Capture the cell that displays the provided text and extract its [x, y] central coordinate. 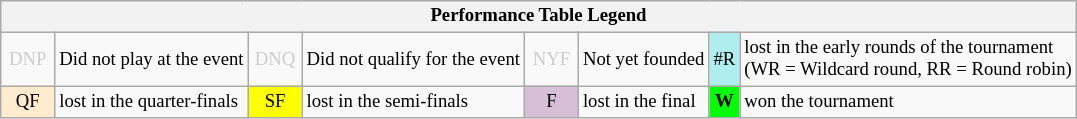
Performance Table Legend [538, 16]
QF [28, 102]
#R [724, 60]
F [551, 102]
lost in the final [643, 102]
lost in the semi-finals [413, 102]
lost in the quarter-finals [152, 102]
NYF [551, 60]
Not yet founded [643, 60]
DNP [28, 60]
DNQ [275, 60]
lost in the early rounds of the tournament(WR = Wildcard round, RR = Round robin) [908, 60]
W [724, 102]
SF [275, 102]
Did not qualify for the event [413, 60]
Did not play at the event [152, 60]
won the tournament [908, 102]
